Search for the cell housing the specified text and yield its [X, Y] center coordinate. 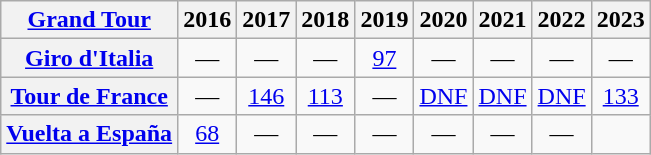
2023 [620, 20]
146 [266, 96]
2018 [326, 20]
2016 [208, 20]
2021 [502, 20]
Vuelta a España [90, 134]
2019 [384, 20]
2022 [562, 20]
Giro d'Italia [90, 58]
97 [384, 58]
68 [208, 134]
2017 [266, 20]
Grand Tour [90, 20]
2020 [444, 20]
Tour de France [90, 96]
113 [326, 96]
133 [620, 96]
